Capture the cell that displays the provided text and extract its (x, y) central coordinate. 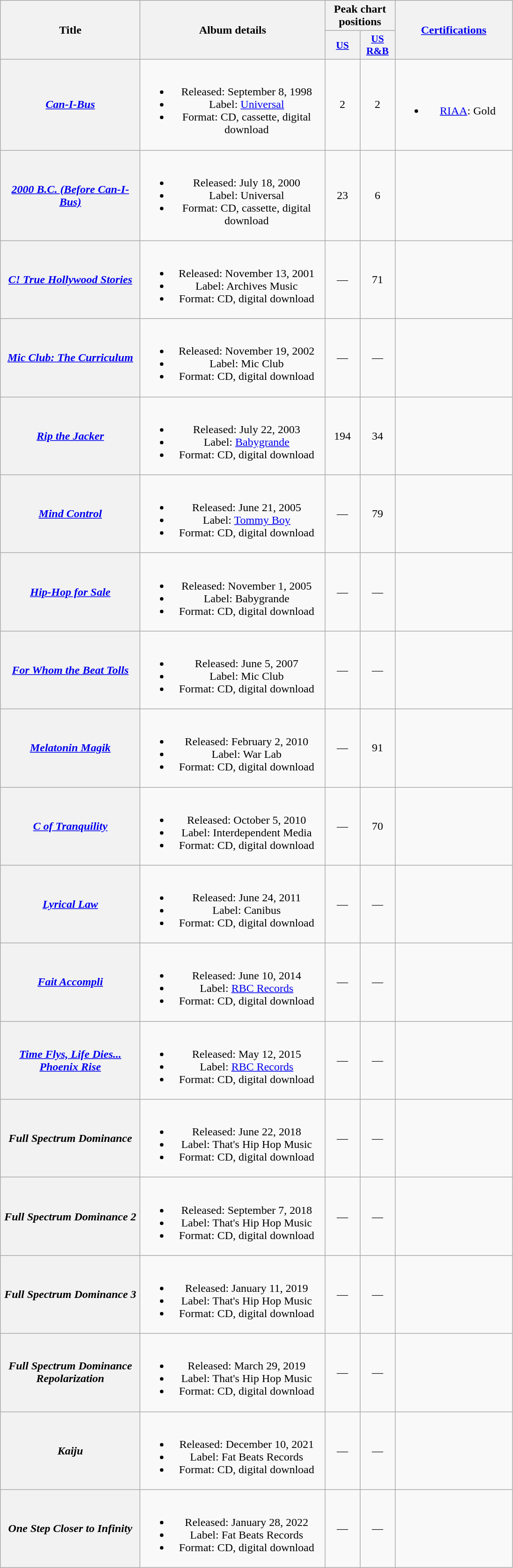
Kaiju (70, 1450)
Rip the Jacker (70, 435)
Released: September 8, 1998Label: UniversalFormat: CD, cassette, digital download (233, 105)
Mic Club: The Curriculum (70, 358)
Released: November 19, 2002Label: Mic ClubFormat: CD, digital download (233, 358)
Fait Accompli (70, 982)
Time Flys, Life Dies... Phoenix Rise (70, 1061)
Title (70, 30)
Released: June 21, 2005Label: Tommy BoyFormat: CD, digital download (233, 514)
Album details (233, 30)
Released: June 10, 2014Label: RBC RecordsFormat: CD, digital download (233, 982)
Released: March 29, 2019Label: That's Hip Hop MusicFormat: CD, digital download (233, 1373)
194 (342, 435)
70 (378, 826)
Released: September 7, 2018Label: That's Hip Hop MusicFormat: CD, digital download (233, 1217)
For Whom the Beat Tolls (70, 670)
Full Spectrum Dominance (70, 1138)
Mind Control (70, 514)
Peak chart positions (360, 16)
Released: February 2, 2010Label: War LabFormat: CD, digital download (233, 748)
Hip-Hop for Sale (70, 592)
Released: December 10, 2021Label: Fat Beats RecordsFormat: CD, digital download (233, 1450)
Released: October 5, 2010Label: Interdependent MediaFormat: CD, digital download (233, 826)
Released: June 22, 2018Label: That's Hip Hop MusicFormat: CD, digital download (233, 1138)
Released: June 5, 2007Label: Mic ClubFormat: CD, digital download (233, 670)
Released: July 22, 2003Label: BabygrandeFormat: CD, digital download (233, 435)
C! True Hollywood Stories (70, 279)
Lyrical Law (70, 905)
Released: November 1, 2005Label: BabygrandeFormat: CD, digital download (233, 592)
Full Spectrum Dominance 2 (70, 1217)
Can-I-Bus (70, 105)
C of Tranquility (70, 826)
23 (342, 195)
Released: January 11, 2019Label: That's Hip Hop MusicFormat: CD, digital download (233, 1294)
Released: January 28, 2022Label: Fat Beats RecordsFormat: CD, digital download (233, 1529)
Melatonin Magik (70, 748)
Released: May 12, 2015Label: RBC RecordsFormat: CD, digital download (233, 1061)
USR&B (378, 45)
Released: November 13, 2001Label: Archives MusicFormat: CD, digital download (233, 279)
US (342, 45)
One Step Closer to Infinity (70, 1529)
91 (378, 748)
71 (378, 279)
Full Spectrum Dominance Repolarization (70, 1373)
Full Spectrum Dominance 3 (70, 1294)
Certifications (454, 30)
Released: July 18, 2000Label: UniversalFormat: CD, cassette, digital download (233, 195)
79 (378, 514)
RIAA: Gold (454, 105)
34 (378, 435)
Released: June 24, 2011Label: CanibusFormat: CD, digital download (233, 905)
2000 B.C. (Before Can-I-Bus) (70, 195)
6 (378, 195)
